Pinpoint the cell where the given text exists, returning its [X, Y] midpoint coordinate. 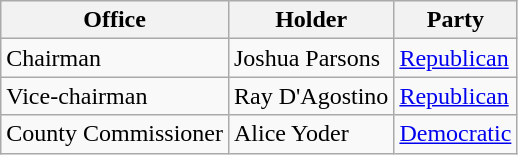
Ray D'Agostino [310, 96]
Alice Yoder [310, 134]
Democratic [456, 134]
Office [115, 20]
Joshua Parsons [310, 58]
County Commissioner [115, 134]
Vice-chairman [115, 96]
Party [456, 20]
Holder [310, 20]
Chairman [115, 58]
